Return the (x, y) coordinate for the center point of the cell that contains the specified text.  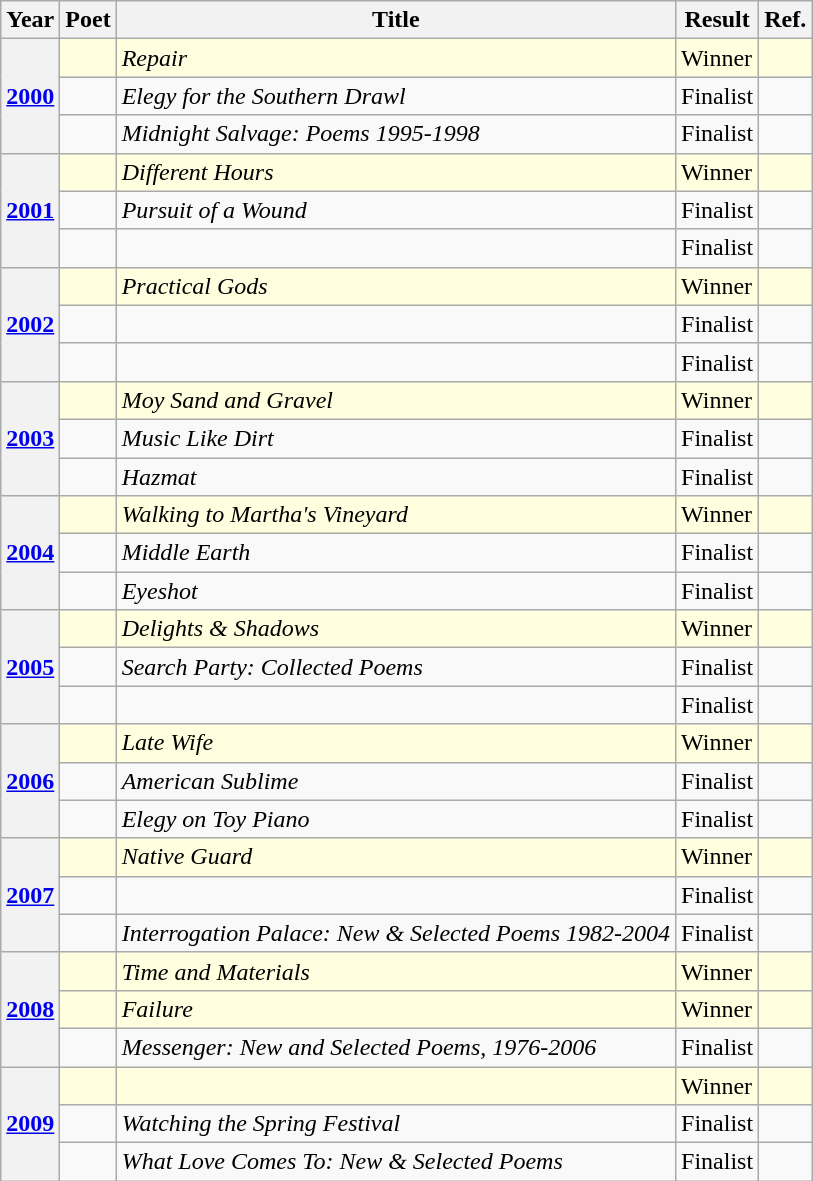
Title (396, 20)
2004 (30, 553)
Year (30, 20)
2005 (30, 667)
2008 (30, 1009)
2001 (30, 210)
Late Wife (396, 743)
Search Party: Collected Poems (396, 667)
Time and Materials (396, 971)
Poet (88, 20)
2003 (30, 438)
Elegy on Toy Piano (396, 819)
Interrogation Palace: New & Selected Poems 1982-2004 (396, 933)
Middle Earth (396, 553)
Delights & Shadows (396, 629)
2006 (30, 781)
2009 (30, 1123)
Ref. (786, 20)
Midnight Salvage: Poems 1995-1998 (396, 134)
Elegy for the Southern Drawl (396, 96)
Hazmat (396, 477)
2002 (30, 324)
Messenger: New and Selected Poems, 1976-2006 (396, 1047)
American Sublime (396, 781)
What Love Comes To: New & Selected Poems (396, 1162)
Watching the Spring Festival (396, 1124)
Failure (396, 1009)
Different Hours (396, 172)
Native Guard (396, 857)
Moy Sand and Gravel (396, 400)
Repair (396, 58)
Pursuit of a Wound (396, 210)
Walking to Martha's Vineyard (396, 515)
2007 (30, 895)
2000 (30, 96)
Music Like Dirt (396, 438)
Result (718, 20)
Eyeshot (396, 591)
Practical Gods (396, 286)
